Search for the cell housing the specified text and yield its (X, Y) center coordinate. 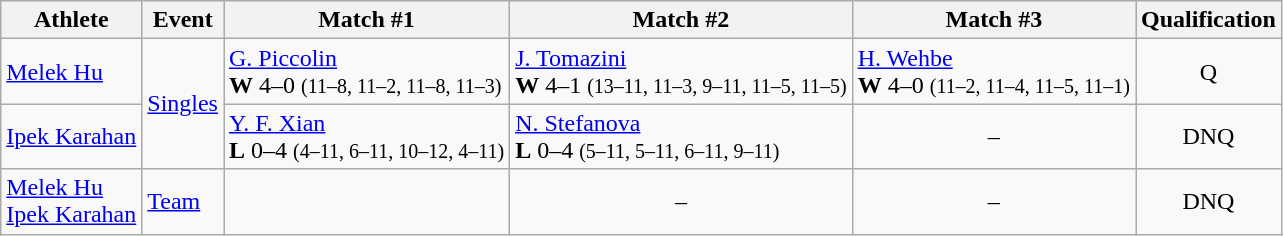
N. Stefanova L 0–4 (5–11, 5–11, 6–11, 9–11) (682, 136)
Team (183, 202)
Event (183, 20)
Ipek Karahan (72, 136)
Match #1 (367, 20)
Melek Hu (72, 72)
Match #3 (994, 20)
Singles (183, 104)
Match #2 (682, 20)
Y. F. Xian L 0–4 (4–11, 6–11, 10–12, 4–11) (367, 136)
J. Tomazini W 4–1 (13–11, 11–3, 9–11, 11–5, 11–5) (682, 72)
Athlete (72, 20)
Melek Hu Ipek Karahan (72, 202)
Q (1209, 72)
G. Piccolin W 4–0 (11–8, 11–2, 11–8, 11–3) (367, 72)
H. Wehbe W 4–0 (11–2, 11–4, 11–5, 11–1) (994, 72)
Qualification (1209, 20)
